Locate the cell with the specified text and output its (X, Y) center coordinate. 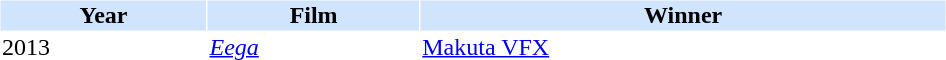
Year (103, 15)
Film (314, 15)
Winner (684, 15)
